From the cell containing the given text, extract its center point as [X, Y] coordinate. 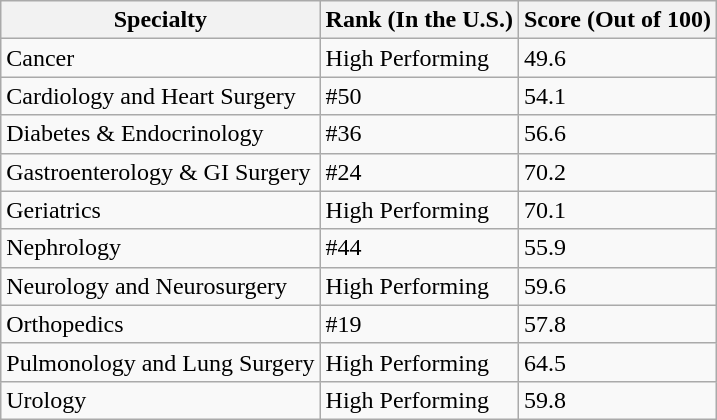
#24 [419, 172]
#50 [419, 96]
Orthopedics [160, 324]
Cancer [160, 58]
64.5 [617, 362]
57.8 [617, 324]
70.1 [617, 210]
55.9 [617, 248]
59.8 [617, 400]
Score (Out of 100) [617, 20]
Nephrology [160, 248]
56.6 [617, 134]
Cardiology and Heart Surgery [160, 96]
#19 [419, 324]
Gastroenterology & GI Surgery [160, 172]
54.1 [617, 96]
59.6 [617, 286]
49.6 [617, 58]
Pulmonology and Lung Surgery [160, 362]
#36 [419, 134]
Urology [160, 400]
#44 [419, 248]
Neurology and Neurosurgery [160, 286]
70.2 [617, 172]
Specialty [160, 20]
Rank (In the U.S.) [419, 20]
Geriatrics [160, 210]
Diabetes & Endocrinology [160, 134]
